Scan for the cell matching the given text and deliver its (X, Y) coordinate at center. 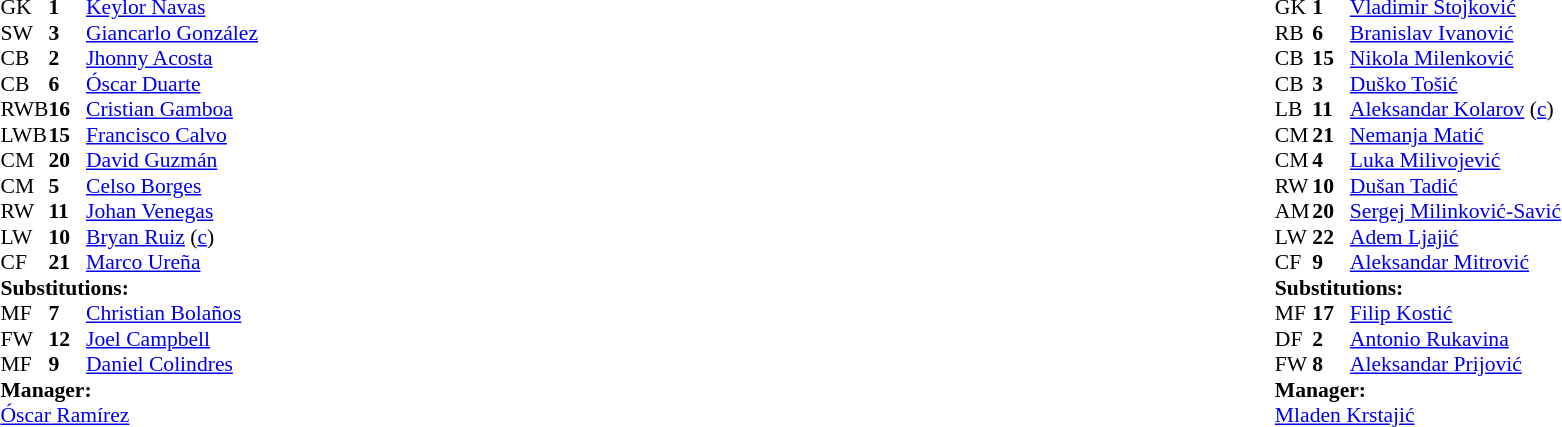
12 (67, 339)
Antonio Rukavina (1456, 339)
Luka Milivojević (1456, 161)
Giancarlo González (172, 33)
David Guzmán (172, 161)
Dušan Tadić (1456, 186)
Óscar Duarte (172, 84)
Celso Borges (172, 186)
Aleksandar Mitrović (1456, 263)
7 (67, 313)
LWB (24, 135)
Adem Ljajić (1456, 237)
Nemanja Matić (1456, 135)
8 (1331, 365)
Filip Kostić (1456, 313)
Christian Bolaños (172, 313)
Duško Tošić (1456, 84)
Marco Ureña (172, 263)
DF (1294, 339)
16 (67, 109)
LB (1294, 109)
Aleksandar Kolarov (c) (1456, 109)
Cristian Gamboa (172, 109)
RWB (24, 109)
Jhonny Acosta (172, 59)
AM (1294, 211)
Nikola Milenković (1456, 59)
Francisco Calvo (172, 135)
5 (67, 186)
Aleksandar Prijović (1456, 365)
Bryan Ruiz (c) (172, 237)
Daniel Colindres (172, 365)
22 (1331, 237)
4 (1331, 161)
17 (1331, 313)
Joel Campbell (172, 339)
Branislav Ivanović (1456, 33)
SW (24, 33)
RB (1294, 33)
Johan Venegas (172, 211)
Sergej Milinković-Savić (1456, 211)
